From the cell containing the given text, extract its center point as [x, y] coordinate. 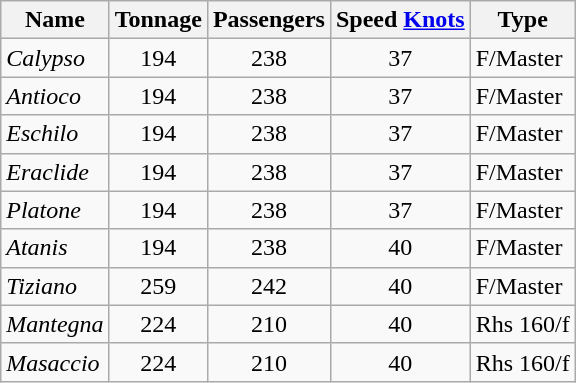
Mantegna [55, 324]
Masaccio [55, 362]
Speed Knots [400, 20]
259 [158, 286]
Tiziano [55, 286]
Type [522, 20]
Calypso [55, 58]
Eschilo [55, 134]
Atanis [55, 248]
Antioco [55, 96]
Name [55, 20]
Passengers [268, 20]
Eraclide [55, 172]
242 [268, 286]
Platone [55, 210]
Tonnage [158, 20]
